Output the (x, y) coordinate of the center of the cell containing the given text.  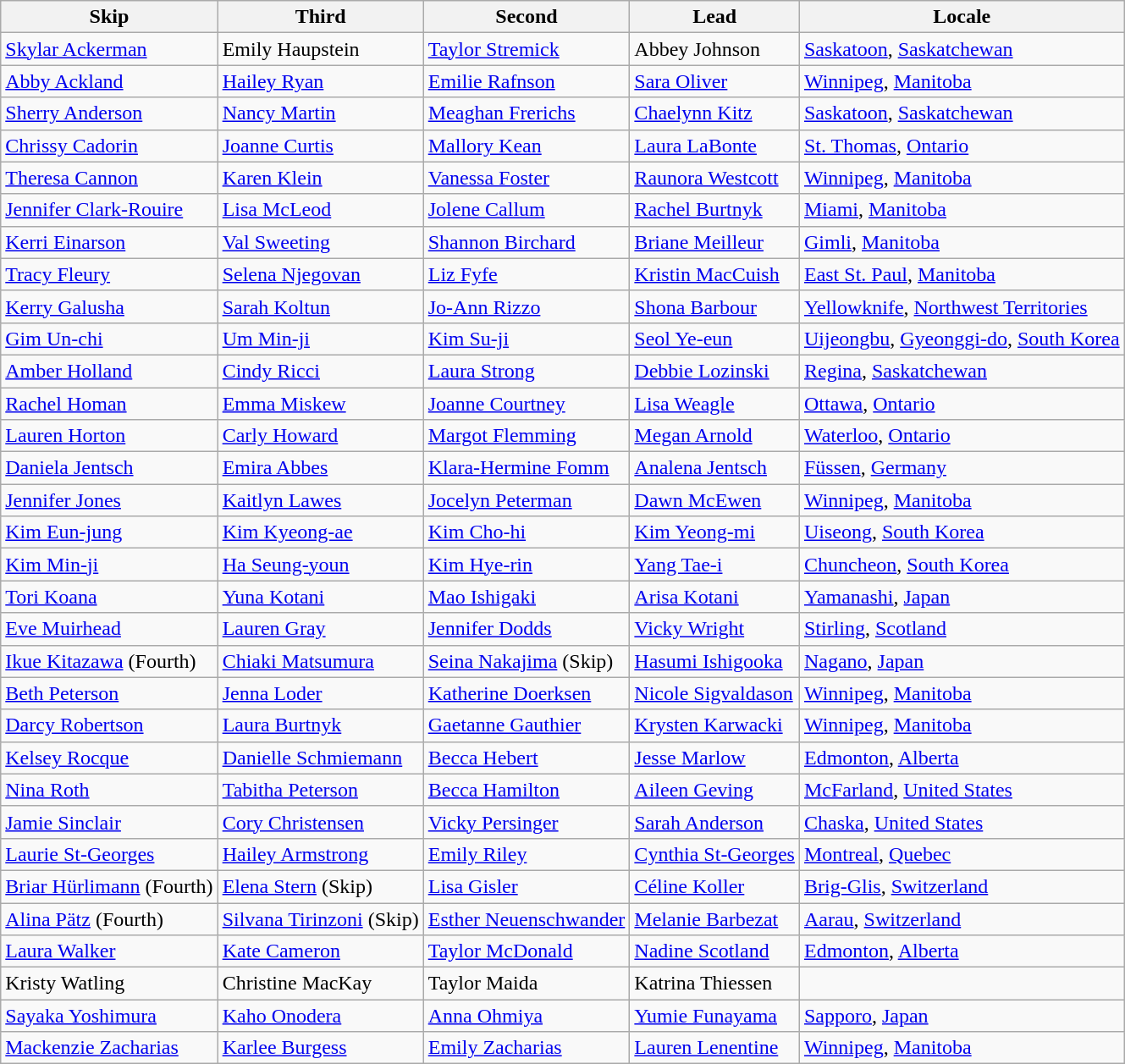
Hasumi Ishigooka (714, 661)
Ikue Kitazawa (Fourth) (109, 661)
Sarah Anderson (714, 822)
Nagano, Japan (962, 661)
Kim Su-ji (527, 339)
Laura Burtnyk (320, 725)
Briar Hürlimann (Fourth) (109, 886)
Waterloo, Ontario (962, 436)
Aileen Geving (714, 790)
Gimli, Manitoba (962, 242)
Selena Njegovan (320, 274)
Beth Peterson (109, 693)
Third (320, 17)
Locale (962, 17)
Seina Nakajima (Skip) (527, 661)
Becca Hebert (527, 758)
Kim Min-ji (109, 565)
Lauren Gray (320, 629)
Alina Pätz (Fourth) (109, 918)
Shannon Birchard (527, 242)
Montreal, Quebec (962, 854)
Hailey Ryan (320, 81)
Kate Cameron (320, 951)
Vanessa Foster (527, 178)
Chaelynn Kitz (714, 113)
Jamie Sinclair (109, 822)
Kaitlyn Lawes (320, 500)
Silvana Tirinzoni (Skip) (320, 918)
Jennifer Dodds (527, 629)
Raunora Westcott (714, 178)
Skip (109, 17)
Nancy Martin (320, 113)
Jolene Callum (527, 210)
Yumie Funayama (714, 1016)
Jo-Ann Rizzo (527, 306)
Emira Abbes (320, 468)
Lead (714, 17)
Anna Ohmiya (527, 1016)
Miami, Manitoba (962, 210)
Laura LaBonte (714, 146)
Kim Cho-hi (527, 532)
Laura Strong (527, 371)
Eve Muirhead (109, 629)
Mao Ishigaki (527, 597)
Esther Neuenschwander (527, 918)
Um Min-ji (320, 339)
Ha Seung-youn (320, 565)
Christine MacKay (320, 984)
Meaghan Frerichs (527, 113)
Lauren Horton (109, 436)
Emily Haupstein (320, 49)
Mackenzie Zacharias (109, 1048)
Abbey Johnson (714, 49)
Emily Riley (527, 854)
Karlee Burgess (320, 1048)
Sayaka Yoshimura (109, 1016)
Elena Stern (Skip) (320, 886)
Ottawa, Ontario (962, 404)
Brig-Glis, Switzerland (962, 886)
Liz Fyfe (527, 274)
Klara-Hermine Fomm (527, 468)
Kim Kyeong-ae (320, 532)
Kerri Einarson (109, 242)
Jocelyn Peterman (527, 500)
Tabitha Peterson (320, 790)
Füssen, Germany (962, 468)
Sara Oliver (714, 81)
Becca Hamilton (527, 790)
Hailey Armstrong (320, 854)
Emma Miskew (320, 404)
Kelsey Rocque (109, 758)
Tracy Fleury (109, 274)
Yuna Kotani (320, 597)
Uijeongbu, Gyeonggi-do, South Korea (962, 339)
Kristy Watling (109, 984)
Joanne Curtis (320, 146)
Gim Un-chi (109, 339)
Kim Eun-jung (109, 532)
Taylor Stremick (527, 49)
Jennifer Clark-Rouire (109, 210)
Yamanashi, Japan (962, 597)
McFarland, United States (962, 790)
Kaho Onodera (320, 1016)
Yellowknife, Northwest Territories (962, 306)
Kim Yeong-mi (714, 532)
Taylor McDonald (527, 951)
Uiseong, South Korea (962, 532)
Skylar Ackerman (109, 49)
Shona Barbour (714, 306)
St. Thomas, Ontario (962, 146)
Arisa Kotani (714, 597)
Jennifer Jones (109, 500)
Rachel Burtnyk (714, 210)
Cory Christensen (320, 822)
Vicky Wright (714, 629)
Kristin MacCuish (714, 274)
Nadine Scotland (714, 951)
Val Sweeting (320, 242)
Stirling, Scotland (962, 629)
Rachel Homan (109, 404)
Jesse Marlow (714, 758)
Daniela Jentsch (109, 468)
Laura Walker (109, 951)
Theresa Cannon (109, 178)
Mallory Kean (527, 146)
Abby Ackland (109, 81)
Chuncheon, South Korea (962, 565)
Cynthia St-Georges (714, 854)
Cindy Ricci (320, 371)
Danielle Schmiemann (320, 758)
Jenna Loder (320, 693)
Joanne Courtney (527, 404)
Margot Flemming (527, 436)
Amber Holland (109, 371)
Laurie St-Georges (109, 854)
Dawn McEwen (714, 500)
Chrissy Cadorin (109, 146)
Nicole Sigvaldason (714, 693)
Katherine Doerksen (527, 693)
Vicky Persinger (527, 822)
Darcy Robertson (109, 725)
Karen Klein (320, 178)
Céline Koller (714, 886)
Yang Tae-i (714, 565)
Seol Ye-eun (714, 339)
Second (527, 17)
Emilie Rafnson (527, 81)
Lisa Weagle (714, 404)
Taylor Maida (527, 984)
Chaska, United States (962, 822)
Sarah Koltun (320, 306)
Nina Roth (109, 790)
Melanie Barbezat (714, 918)
East St. Paul, Manitoba (962, 274)
Krysten Karwacki (714, 725)
Debbie Lozinski (714, 371)
Lisa Gisler (527, 886)
Tori Koana (109, 597)
Katrina Thiessen (714, 984)
Aarau, Switzerland (962, 918)
Emily Zacharias (527, 1048)
Lauren Lenentine (714, 1048)
Lisa McLeod (320, 210)
Gaetanne Gauthier (527, 725)
Megan Arnold (714, 436)
Carly Howard (320, 436)
Sapporo, Japan (962, 1016)
Kerry Galusha (109, 306)
Analena Jentsch (714, 468)
Regina, Saskatchewan (962, 371)
Sherry Anderson (109, 113)
Chiaki Matsumura (320, 661)
Briane Meilleur (714, 242)
Kim Hye-rin (527, 565)
